Detect which cell encompasses the target text, then output its [X, Y] center coordinate. 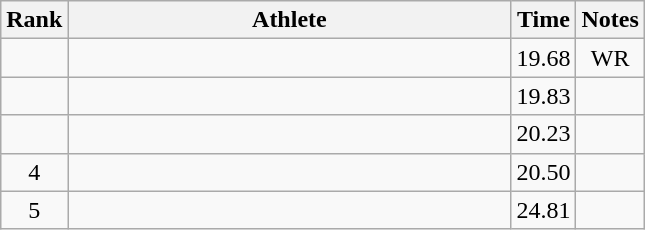
19.83 [544, 96]
Athlete [290, 20]
19.68 [544, 58]
20.23 [544, 134]
5 [34, 210]
24.81 [544, 210]
4 [34, 172]
WR [610, 58]
20.50 [544, 172]
Rank [34, 20]
Time [544, 20]
Notes [610, 20]
